Return [x, y] of the center of cell containing provided text 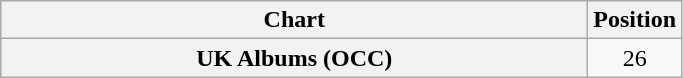
Position [635, 20]
Chart [294, 20]
26 [635, 58]
UK Albums (OCC) [294, 58]
